Output the [x, y] coordinate of the center of the cell containing the given text.  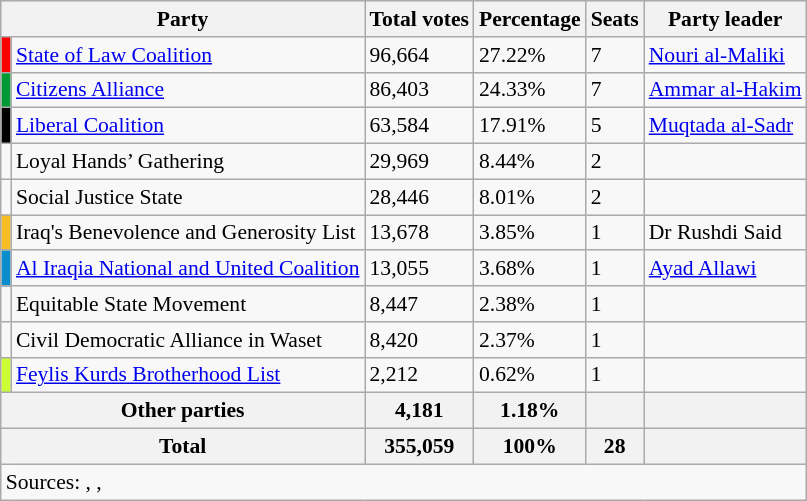
Iraq's Benevolence and Generosity List [188, 233]
Citizens Alliance [188, 90]
3.85% [530, 233]
Civil Democratic Alliance in Waset [188, 340]
28 [615, 447]
Al Iraqia National and United Coalition [188, 269]
8.01% [530, 197]
Total votes [418, 19]
63,584 [418, 126]
2.37% [530, 340]
2.38% [530, 304]
96,664 [418, 55]
Social Justice State [188, 197]
Feylis Kurds Brotherhood List [188, 375]
Nouri al-Maliki [726, 55]
Seats [615, 19]
Party leader [726, 19]
17.91% [530, 126]
13,678 [418, 233]
Dr Rushdi Said [726, 233]
Other parties [183, 411]
24.33% [530, 90]
Sources: , , [404, 482]
1.18% [530, 411]
Equitable State Movement [188, 304]
3.68% [530, 269]
355,059 [418, 447]
2,212 [418, 375]
5 [615, 126]
Total [183, 447]
13,055 [418, 269]
8,447 [418, 304]
Ammar al-Hakim [726, 90]
4,181 [418, 411]
8.44% [530, 162]
28,446 [418, 197]
Party [183, 19]
29,969 [418, 162]
Liberal Coalition [188, 126]
Ayad Allawi [726, 269]
8,420 [418, 340]
86,403 [418, 90]
State of Law Coalition [188, 55]
Percentage [530, 19]
0.62% [530, 375]
Loyal Hands’ Gathering [188, 162]
27.22% [530, 55]
100% [530, 447]
Muqtada al-Sadr [726, 126]
